Scan for the cell matching the given text and deliver its [x, y] coordinate at center. 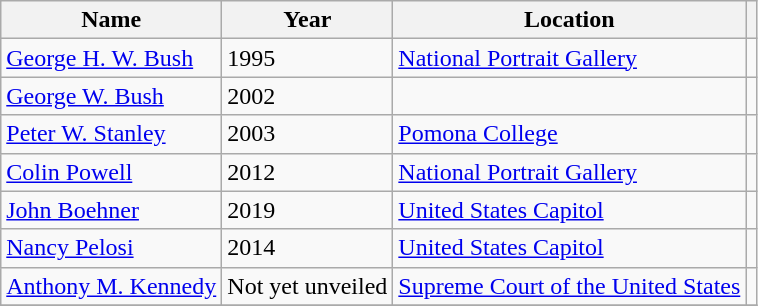
Year [308, 20]
2012 [308, 172]
2014 [308, 248]
2003 [308, 134]
Name [112, 20]
Anthony M. Kennedy [112, 286]
2002 [308, 96]
John Boehner [112, 210]
Colin Powell [112, 172]
Not yet unveiled [308, 286]
Location [570, 20]
George W. Bush [112, 96]
Nancy Pelosi [112, 248]
Pomona College [570, 134]
Peter W. Stanley [112, 134]
1995 [308, 58]
Supreme Court of the United States [570, 286]
2019 [308, 210]
George H. W. Bush [112, 58]
